Return (x, y) of the center of cell containing provided text 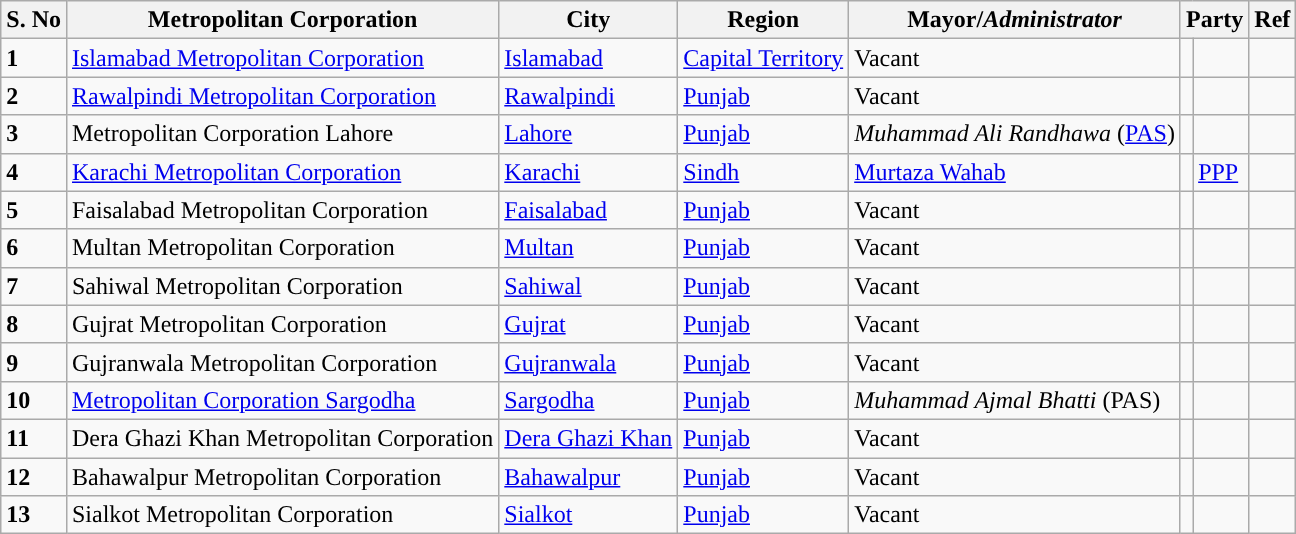
Gujrat (588, 324)
3 (34, 134)
Ref (1272, 20)
Islamabad Metropolitan Corporation (282, 58)
Region (764, 20)
6 (34, 248)
Muhammad Ajmal Bhatti (PAS) (1015, 400)
7 (34, 286)
Muhammad Ali Randhawa (PAS) (1015, 134)
Capital Territory (764, 58)
Dera Ghazi Khan Metropolitan Corporation (282, 438)
Mayor/Administrator (1015, 20)
Islamabad (588, 58)
Metropolitan Corporation Lahore (282, 134)
Bahawalpur (588, 477)
Bahawalpur Metropolitan Corporation (282, 477)
10 (34, 400)
Karachi (588, 172)
13 (34, 515)
11 (34, 438)
PPP (1221, 172)
Sialkot (588, 515)
Lahore (588, 134)
Gujrat Metropolitan Corporation (282, 324)
Sargodha (588, 400)
City (588, 20)
Metropolitan Corporation (282, 20)
8 (34, 324)
Rawalpindi Metropolitan Corporation (282, 96)
Metropolitan Corporation Sargodha (282, 400)
Sindh (764, 172)
Gujranwala Metropolitan Corporation (282, 362)
12 (34, 477)
Multan (588, 248)
Multan Metropolitan Corporation (282, 248)
Rawalpindi (588, 96)
9 (34, 362)
Sahiwal (588, 286)
S. No (34, 20)
Party (1214, 20)
2 (34, 96)
Faisalabad Metropolitan Corporation (282, 210)
Sialkot Metropolitan Corporation (282, 515)
Gujranwala (588, 362)
Dera Ghazi Khan (588, 438)
Murtaza Wahab (1015, 172)
Faisalabad (588, 210)
Sahiwal Metropolitan Corporation (282, 286)
4 (34, 172)
5 (34, 210)
Karachi Metropolitan Corporation (282, 172)
1 (34, 58)
